Capture the cell that displays the provided text and extract its (x, y) central coordinate. 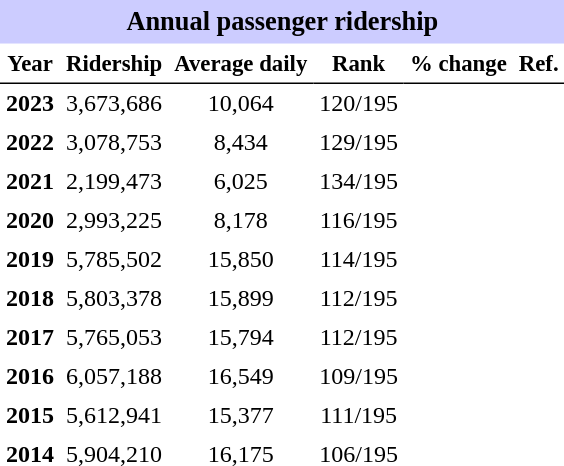
2019 (30, 260)
15,899 (240, 298)
114/195 (358, 260)
2020 (30, 220)
120/195 (358, 104)
2021 (30, 182)
15,377 (240, 416)
5,765,053 (114, 338)
% change (458, 64)
8,434 (240, 142)
134/195 (358, 182)
2015 (30, 416)
2,993,225 (114, 220)
Average daily (240, 64)
Ridership (114, 64)
2016 (30, 376)
8,178 (240, 220)
2,199,473 (114, 182)
2018 (30, 298)
6,025 (240, 182)
16,549 (240, 376)
5,803,378 (114, 298)
111/195 (358, 416)
5,612,941 (114, 416)
Rank (358, 64)
2023 (30, 104)
15,850 (240, 260)
15,794 (240, 338)
Year (30, 64)
2017 (30, 338)
10,064 (240, 104)
3,078,753 (114, 142)
109/195 (358, 376)
116/195 (358, 220)
2022 (30, 142)
129/195 (358, 142)
5,785,502 (114, 260)
3,673,686 (114, 104)
6,057,188 (114, 376)
